Identify which cell holds the provided text, then report its (X, Y) central coordinate. 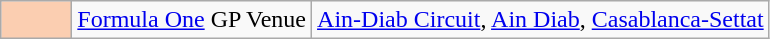
Ain-Diab Circuit, Ain Diab, Casablanca-Settat (541, 20)
Formula One GP Venue (192, 20)
